Provide the (X, Y) coordinate of the cell's center where the given text is located.  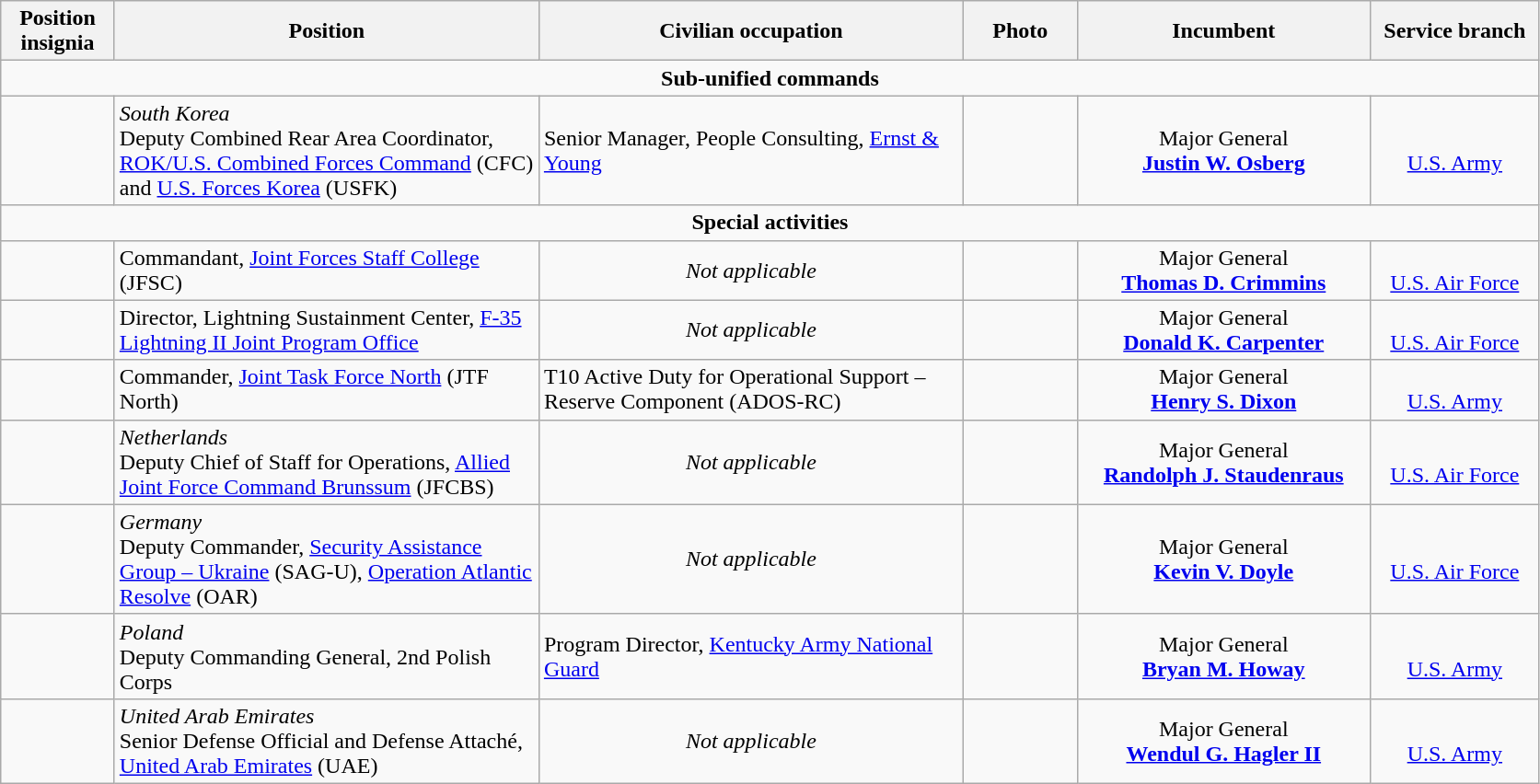
GermanyDeputy Commander, Security Assistance Group – Ukraine (SAG-U), Operation Atlantic Resolve (OAR) (326, 559)
Major GeneralKevin V. Doyle (1224, 559)
Incumbent (1224, 31)
Sub-unified commands (770, 78)
Program Director, Kentucky Army National Guard (751, 656)
Major GeneralJustin W. Osberg (1224, 151)
Major GeneralThomas D. Crimmins (1224, 271)
Major GeneralHenry S. Dixon (1224, 390)
T10 Active Duty for Operational Support – Reserve Component (ADOS-RC) (751, 390)
Major GeneralRandolph J. Staudenraus (1224, 462)
Commandant, Joint Forces Staff College (JFSC) (326, 271)
United Arab EmiratesSenior Defense Official and Defense Attaché, United Arab Emirates (UAE) (326, 741)
Major GeneralWendul G. Hagler II (1224, 741)
Special activities (770, 223)
Position (326, 31)
NetherlandsDeputy Chief of Staff for Operations, Allied Joint Force Command Brunssum (JFCBS) (326, 462)
PolandDeputy Commanding General, 2nd Polish Corps (326, 656)
Position insignia (58, 31)
Civilian occupation (751, 31)
Photo (1020, 31)
Major GeneralDonald K. Carpenter (1224, 329)
Commander, Joint Task Force North (JTF North) (326, 390)
Major GeneralBryan M. Howay (1224, 656)
Director, Lightning Sustainment Center, F-35 Lightning II Joint Program Office (326, 329)
Senior Manager, People Consulting, Ernst & Young (751, 151)
South KoreaDeputy Combined Rear Area Coordinator,ROK/U.S. Combined Forces Command (CFC) and U.S. Forces Korea (USFK) (326, 151)
Service branch (1455, 31)
